From the cell containing the given text, extract its center point as (X, Y) coordinate. 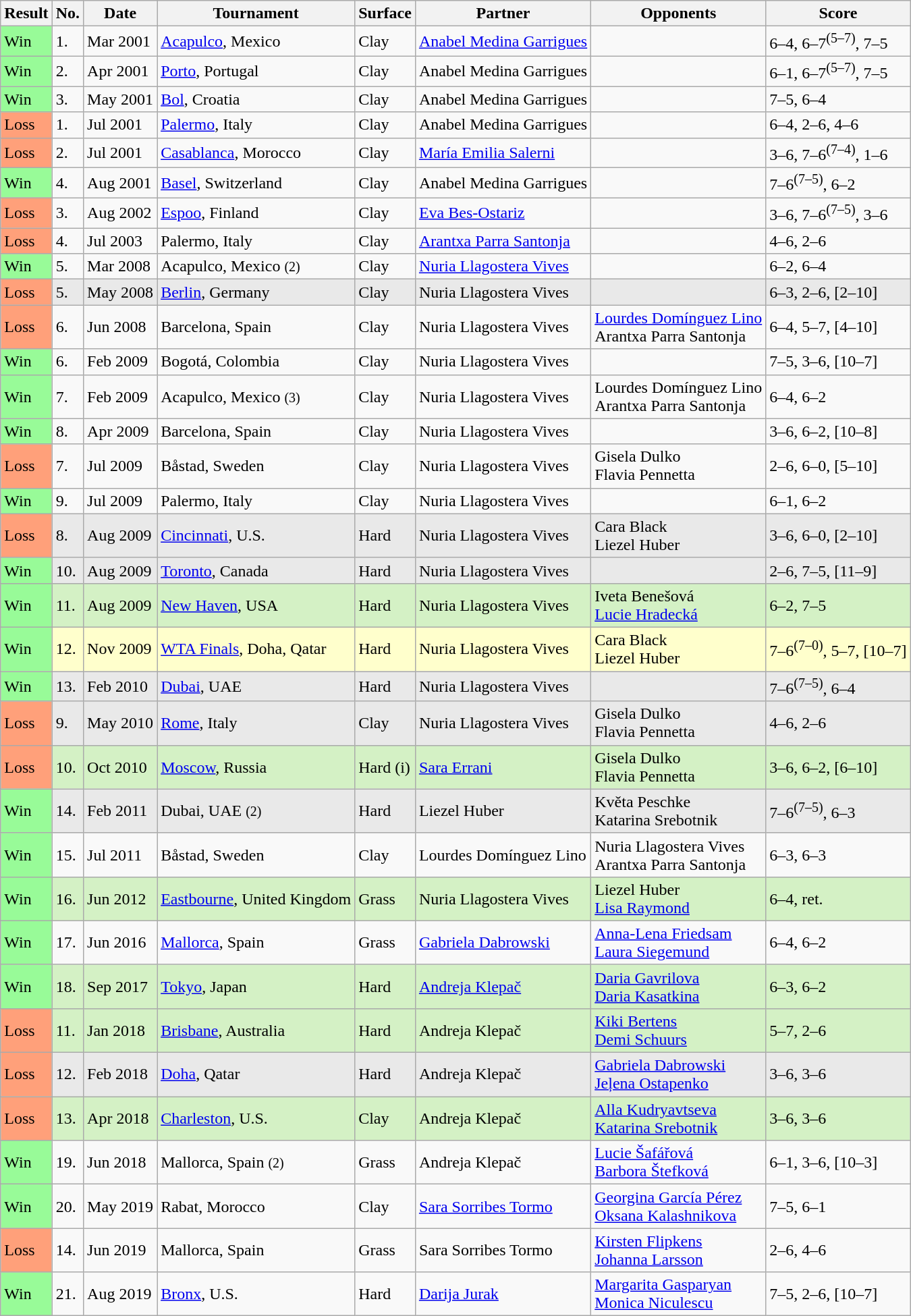
Georgina García Pérez Oksana Kalashnikova (679, 1207)
Brisbane, Australia (256, 1031)
6–4, 5–7, [4–10] (838, 327)
Dubai, UAE (256, 687)
Charleston, U.S. (256, 1119)
3–6, 6–0, [2–10] (838, 536)
7–6(7–5), 6–3 (838, 811)
Mallorca, Spain (2) (256, 1162)
Porto, Portugal (256, 72)
Rome, Italy (256, 723)
6–3, 6–2 (838, 987)
Jun 2012 (120, 899)
16. (67, 899)
Sara Errani (503, 767)
Lourdes Domínguez Lino (503, 854)
7–6(7–5), 6–2 (838, 184)
Berlin, Germany (256, 292)
Date (120, 13)
Mar 2001 (120, 42)
7–5, 6–4 (838, 99)
Margarita Gasparyan Monica Niculescu (679, 1294)
Jul 2003 (120, 241)
15. (67, 854)
No. (67, 13)
Opponents (679, 13)
6–1, 6–2 (838, 501)
Apr 2001 (120, 72)
Iveta Benešová Lucie Hradecká (679, 605)
Aug 2002 (120, 213)
6–2, 7–5 (838, 605)
Score (838, 13)
Acapulco, Mexico (3) (256, 397)
Doha, Qatar (256, 1074)
Liezel Huber (503, 811)
María Emilia Salerni (503, 153)
Květa Peschke Katarina Srebotnik (679, 811)
3–6, 6–2, [10–8] (838, 431)
Surface (385, 13)
17. (67, 942)
Feb 2011 (120, 811)
20. (67, 1207)
Acapulco, Mexico (2) (256, 267)
6–4, 2–6, 4–6 (838, 125)
Feb 2018 (120, 1074)
Kiki Bertens Demi Schuurs (679, 1031)
Jun 2019 (120, 1250)
Moscow, Russia (256, 767)
Jul 2011 (120, 854)
6–3, 2–6, [2–10] (838, 292)
2–6, 4–6 (838, 1250)
3–6, 7–6(7–4), 1–6 (838, 153)
7–6(7–0), 5–7, [10–7] (838, 649)
New Haven, USA (256, 605)
Casablanca, Morocco (256, 153)
6–1, 3–6, [10–3] (838, 1162)
Jan 2018 (120, 1031)
Result (26, 13)
19. (67, 1162)
7–5, 2–6, [10–7] (838, 1294)
Apr 2018 (120, 1119)
Dubai, UAE (2) (256, 811)
Feb 2010 (120, 687)
2–6, 7–5, [11–9] (838, 570)
Sep 2017 (120, 987)
Apr 2009 (120, 431)
6–2, 6–4 (838, 267)
3–6, 6–2, [6–10] (838, 767)
Hard (i) (385, 767)
Espoo, Finland (256, 213)
7–5, 6–1 (838, 1207)
6–3, 6–3 (838, 854)
Alla Kudryavtseva Katarina Srebotnik (679, 1119)
Toronto, Canada (256, 570)
Nov 2009 (120, 649)
Arantxa Parra Santonja (503, 241)
Bronx, U.S. (256, 1294)
May 2010 (120, 723)
Tokyo, Japan (256, 987)
WTA Finals, Doha, Qatar (256, 649)
3–6, 7–6(7–5), 3–6 (838, 213)
Lucie Šafářová Barbora Štefková (679, 1162)
Jun 2018 (120, 1162)
6–1, 6–7(5–7), 7–5 (838, 72)
Bol, Croatia (256, 99)
18. (67, 987)
Basel, Switzerland (256, 184)
Aug 2001 (120, 184)
Darija Jurak (503, 1294)
Tournament (256, 13)
6–4, ret. (838, 899)
Nuria Llagostera Vives Arantxa Parra Santonja (679, 854)
Acapulco, Mexico (256, 42)
Gabriela Dabrowski Jeļena Ostapenko (679, 1074)
Anna-Lena Friedsam Laura Siegemund (679, 942)
Rabat, Morocco (256, 1207)
Cincinnati, U.S. (256, 536)
Daria Gavrilova Daria Kasatkina (679, 987)
May 2008 (120, 292)
Gabriela Dabrowski (503, 942)
7–5, 3–6, [10–7] (838, 362)
May 2019 (120, 1207)
Mar 2008 (120, 267)
Partner (503, 13)
7–6(7–5), 6–4 (838, 687)
Eastbourne, United Kingdom (256, 899)
Jun 2008 (120, 327)
Oct 2010 (120, 767)
Aug 2019 (120, 1294)
5–7, 2–6 (838, 1031)
Jun 2016 (120, 942)
Eva Bes-Ostariz (503, 213)
Liezel Huber Lisa Raymond (679, 899)
Bogotá, Colombia (256, 362)
Kirsten Flipkens Johanna Larsson (679, 1250)
21. (67, 1294)
May 2001 (120, 99)
6–4, 6–7(5–7), 7–5 (838, 42)
2–6, 6–0, [5–10] (838, 466)
